Find where the given text appears and provide that cell's center as (x, y) coordinate. 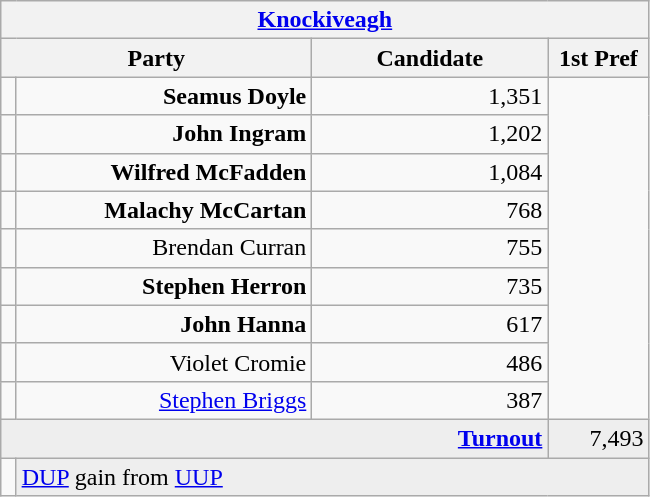
Wilfred McFadden (164, 172)
1,202 (430, 134)
Party (156, 58)
1st Pref (598, 58)
1,084 (430, 172)
Knockiveagh (325, 20)
1,351 (430, 96)
Candidate (430, 58)
755 (430, 248)
Stephen Herron (164, 286)
Malachy McCartan (164, 210)
Violet Cromie (164, 362)
Brendan Curran (164, 248)
Seamus Doyle (164, 96)
617 (430, 324)
387 (430, 400)
486 (430, 362)
Stephen Briggs (164, 400)
John Hanna (164, 324)
735 (430, 286)
DUP gain from UUP (332, 477)
John Ingram (164, 134)
768 (430, 210)
Turnout (274, 438)
7,493 (598, 438)
